Search for the cell housing the specified text and yield its (X, Y) center coordinate. 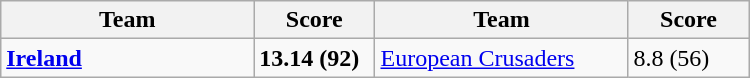
European Crusaders (502, 58)
13.14 (92) (314, 58)
8.8 (56) (688, 58)
Ireland (128, 58)
